Find where the given text appears and provide that cell's center as [x, y] coordinate. 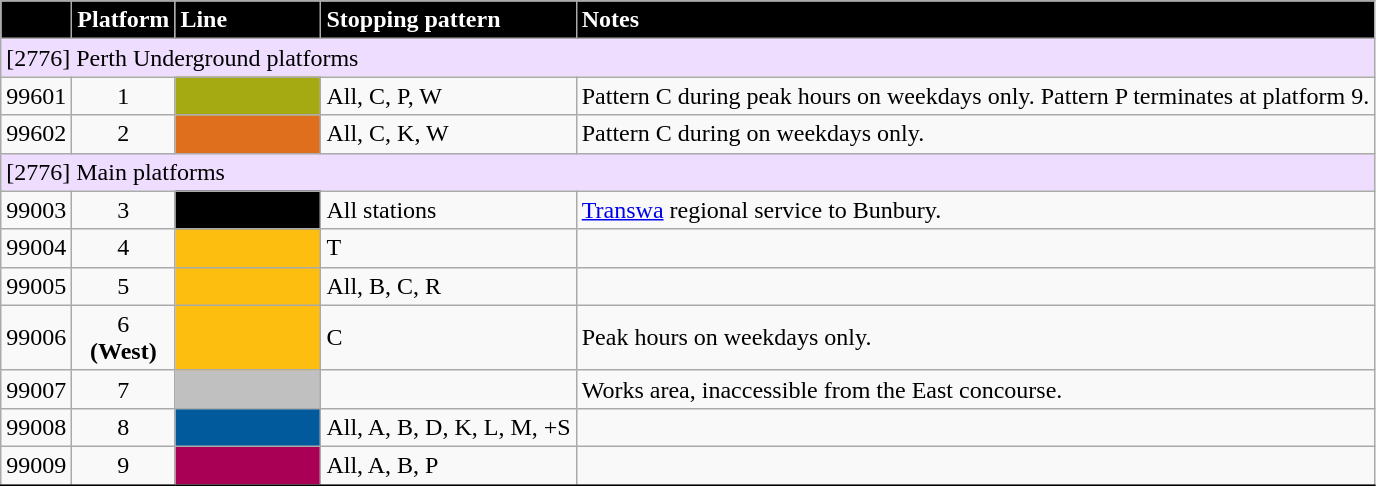
Peak hours on weekdays only. [975, 338]
All, A, B, D, K, L, M, +S [448, 427]
99601 [36, 96]
3 [124, 210]
99004 [36, 248]
Pattern C during peak hours on weekdays only. Pattern P terminates at platform 9. [975, 96]
Platform [124, 20]
Works area, inaccessible from the East concourse. [975, 389]
Line [248, 20]
All stations [448, 210]
4 [124, 248]
5 [124, 286]
99602 [36, 134]
[2776] Perth Underground platforms [688, 58]
99005 [36, 286]
2 [124, 134]
99006 [36, 338]
Pattern C during on weekdays only. [975, 134]
C [448, 338]
6(West) [124, 338]
9 [124, 465]
7 [124, 389]
All, A, B, P [448, 465]
99007 [36, 389]
All, C, P, W [448, 96]
T [448, 248]
All, B, C, R [448, 286]
Stopping pattern [448, 20]
99008 [36, 427]
99009 [36, 465]
8 [124, 427]
1 [124, 96]
All, C, K, W [448, 134]
99003 [36, 210]
[2776] Main platforms [688, 172]
Transwa regional service to Bunbury. [975, 210]
Notes [975, 20]
